Detect which cell encompasses the target text, then output its (x, y) center coordinate. 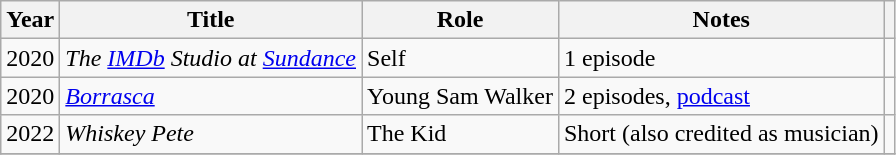
Notes (721, 20)
Borrasca (211, 96)
Role (460, 20)
2 episodes, podcast (721, 96)
1 episode (721, 58)
Short (also credited as musician) (721, 134)
Young Sam Walker (460, 96)
The IMDb Studio at Sundance (211, 58)
Year (30, 20)
Title (211, 20)
Whiskey Pete (211, 134)
Self (460, 58)
2022 (30, 134)
The Kid (460, 134)
